Scan for the cell matching the given text and deliver its (X, Y) coordinate at center. 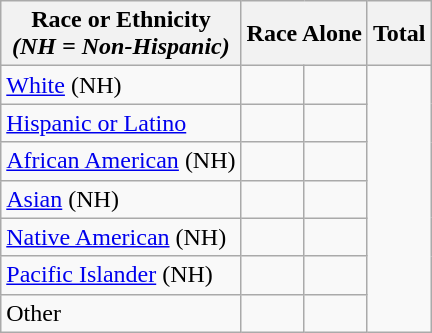
Hispanic or Latino (121, 123)
Asian (NH) (121, 199)
Total (399, 34)
Race Alone (304, 34)
Pacific Islander (NH) (121, 275)
Native American (NH) (121, 237)
African American (NH) (121, 161)
Race or Ethnicity (NH = Non-Hispanic) (121, 34)
White (NH) (121, 85)
Other (121, 313)
